Output the [x, y] coordinate of the center of the cell containing the given text.  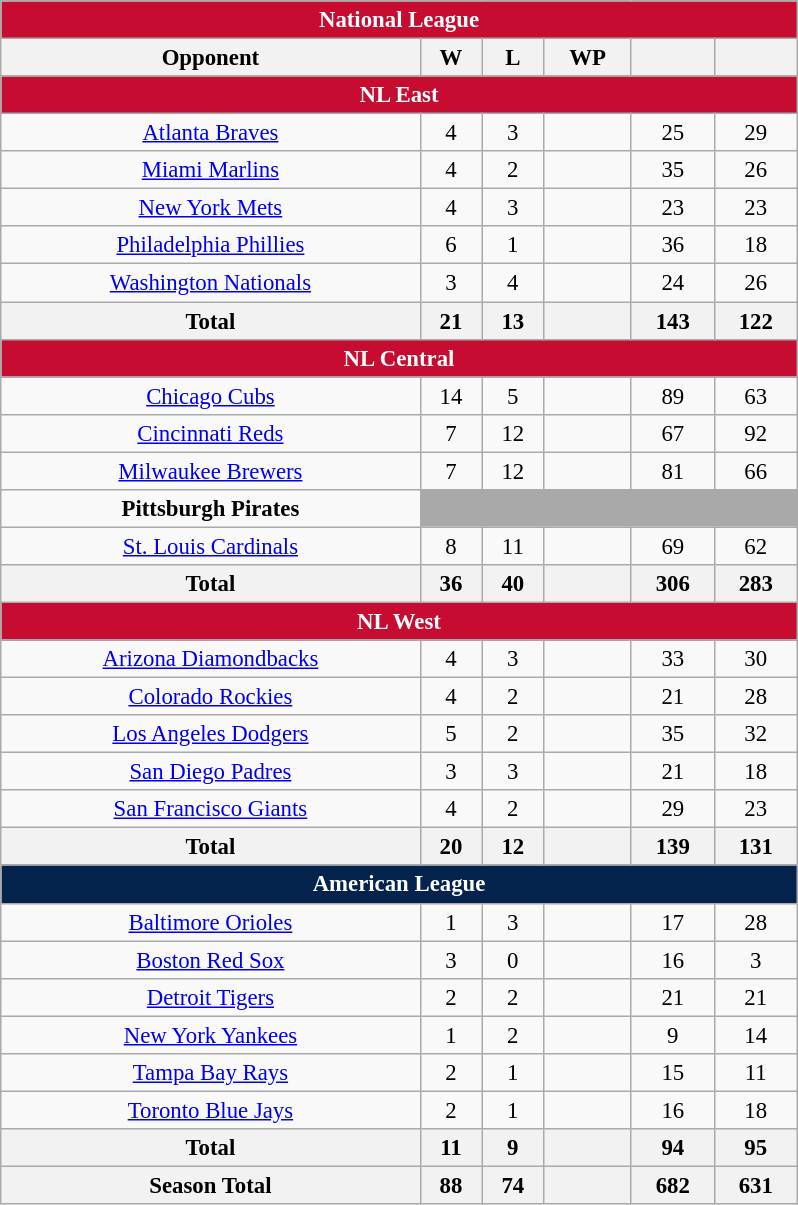
20 [451, 847]
Cincinnati Reds [210, 433]
Pittsburgh Pirates [210, 508]
Toronto Blue Jays [210, 1110]
122 [756, 321]
Colorado Rockies [210, 696]
Chicago Cubs [210, 396]
32 [756, 734]
Milwaukee Brewers [210, 471]
131 [756, 847]
Arizona Diamondbacks [210, 659]
13 [513, 321]
New York Mets [210, 208]
6 [451, 245]
NL West [399, 621]
62 [756, 546]
W [451, 57]
24 [672, 283]
25 [672, 133]
81 [672, 471]
15 [672, 1072]
74 [513, 1185]
682 [672, 1185]
66 [756, 471]
69 [672, 546]
Detroit Tigers [210, 997]
National League [399, 20]
Miami Marlins [210, 170]
L [513, 57]
San Francisco Giants [210, 809]
33 [672, 659]
306 [672, 584]
94 [672, 1148]
New York Yankees [210, 1035]
Season Total [210, 1185]
Boston Red Sox [210, 960]
283 [756, 584]
Philadelphia Phillies [210, 245]
Los Angeles Dodgers [210, 734]
88 [451, 1185]
American League [399, 884]
631 [756, 1185]
63 [756, 396]
139 [672, 847]
NL Central [399, 358]
0 [513, 960]
17 [672, 922]
143 [672, 321]
San Diego Padres [210, 772]
WP [588, 57]
92 [756, 433]
40 [513, 584]
30 [756, 659]
8 [451, 546]
St. Louis Cardinals [210, 546]
Washington Nationals [210, 283]
Baltimore Orioles [210, 922]
89 [672, 396]
Tampa Bay Rays [210, 1072]
Atlanta Braves [210, 133]
NL East [399, 95]
67 [672, 433]
95 [756, 1148]
Opponent [210, 57]
